Search for the cell housing the specified text and yield its (X, Y) center coordinate. 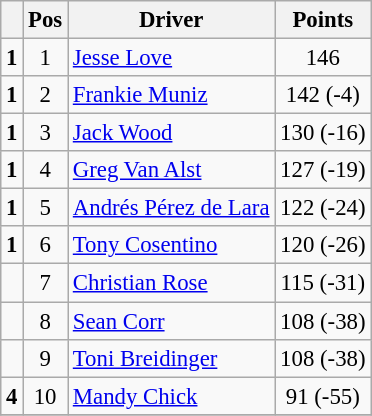
Sean Corr (172, 321)
120 (-26) (323, 245)
3 (46, 133)
Pos (46, 20)
142 (-4) (323, 95)
2 (46, 95)
Greg Van Alst (172, 170)
Christian Rose (172, 283)
Andrés Pérez de Lara (172, 208)
7 (46, 283)
127 (-19) (323, 170)
10 (46, 396)
9 (46, 358)
91 (-55) (323, 396)
Jack Wood (172, 133)
115 (-31) (323, 283)
6 (46, 245)
Tony Cosentino (172, 245)
130 (-16) (323, 133)
146 (323, 58)
Jesse Love (172, 58)
8 (46, 321)
Points (323, 20)
Frankie Muniz (172, 95)
Toni Breidinger (172, 358)
122 (-24) (323, 208)
5 (46, 208)
Mandy Chick (172, 396)
Driver (172, 20)
